From the cell containing the given text, extract its center point as [x, y] coordinate. 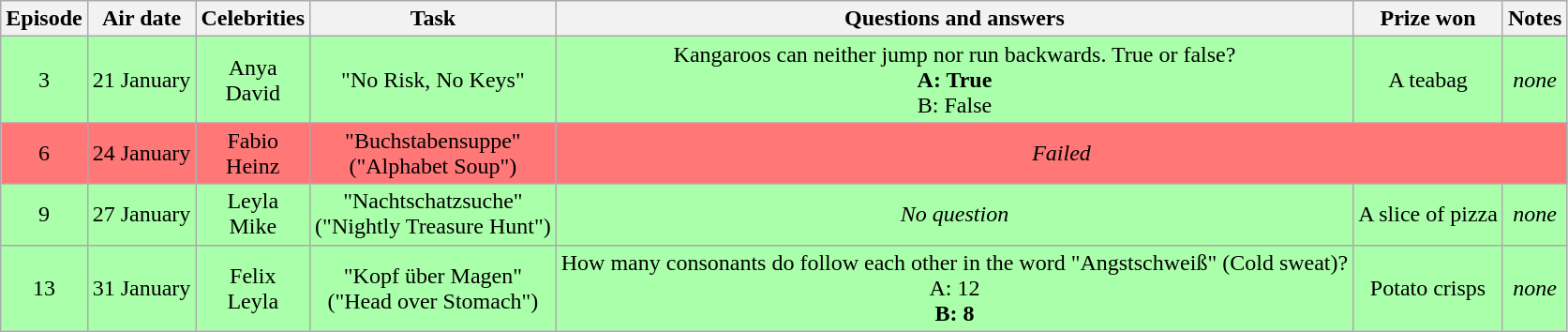
Celebrities [253, 19]
FelixLeyla [253, 288]
"Buchstabensuppe"("Alphabet Soup") [433, 154]
How many consonants do follow each other in the word "Angstschweiß" (Cold sweat)?A: 12B: 8 [954, 288]
Questions and answers [954, 19]
FabioHeinz [253, 154]
A slice of pizza [1428, 214]
Task [433, 19]
AnyaDavid [253, 80]
"Nachtschatzsuche"("Nightly Treasure Hunt") [433, 214]
Prize won [1428, 19]
Failed [1061, 154]
Notes [1534, 19]
13 [44, 288]
"No Risk, No Keys" [433, 80]
31 January [142, 288]
No question [954, 214]
Potato crisps [1428, 288]
"Kopf über Magen"("Head over Stomach") [433, 288]
3 [44, 80]
24 January [142, 154]
LeylaMike [253, 214]
6 [44, 154]
27 January [142, 214]
Air date [142, 19]
9 [44, 214]
21 January [142, 80]
Episode [44, 19]
Kangaroos can neither jump nor run backwards. True or false?A: TrueB: False [954, 80]
A teabag [1428, 80]
